Pinpoint the cell where the given text exists, returning its [x, y] midpoint coordinate. 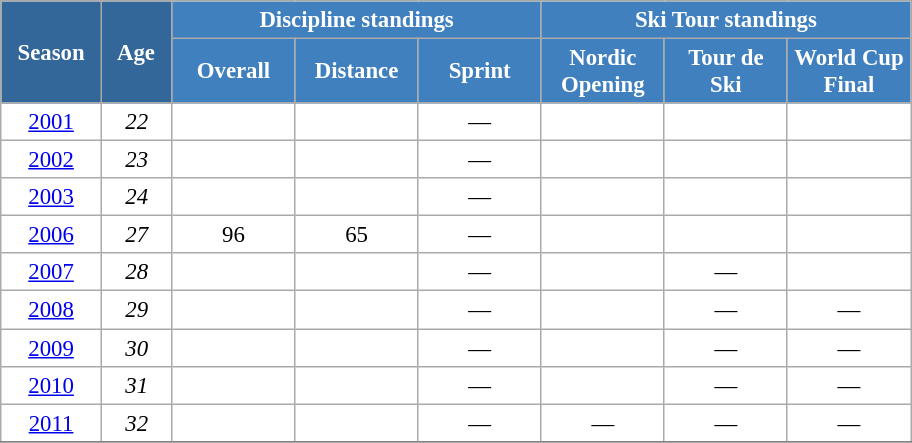
2002 [52, 160]
Age [136, 52]
30 [136, 348]
Tour deSki [726, 72]
32 [136, 423]
NordicOpening [602, 72]
World CupFinal [848, 72]
Sprint [480, 72]
Discipline standings [356, 20]
Ski Tour standings [726, 20]
31 [136, 385]
2008 [52, 310]
2009 [52, 348]
29 [136, 310]
Season [52, 52]
2011 [52, 423]
23 [136, 160]
2001 [52, 122]
96 [234, 235]
65 [356, 235]
2003 [52, 197]
2007 [52, 273]
28 [136, 273]
2010 [52, 385]
27 [136, 235]
2006 [52, 235]
Distance [356, 72]
22 [136, 122]
Overall [234, 72]
24 [136, 197]
